Return the [x, y] coordinate for the center point of the cell that contains the specified text.  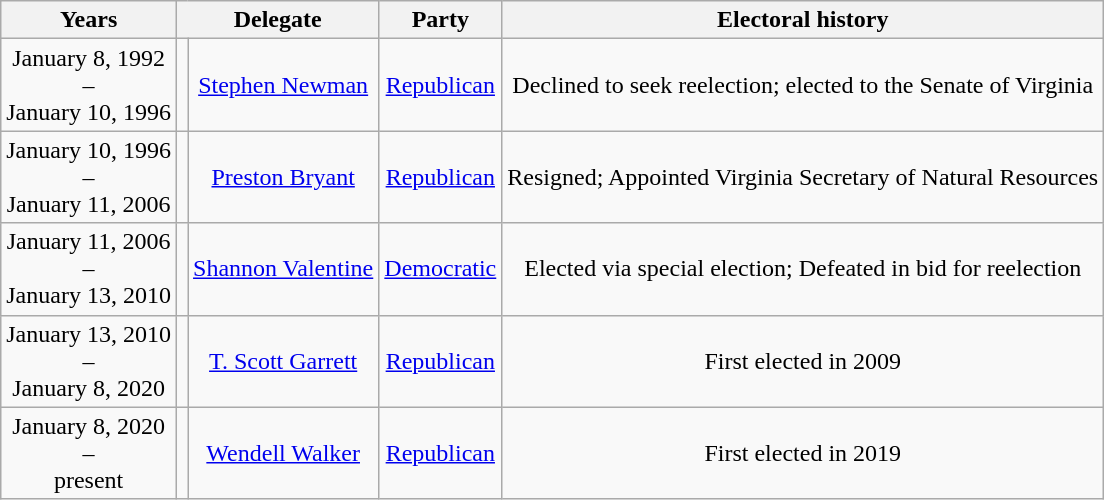
January 13, 2010–January 8, 2020 [89, 361]
T. Scott Garrett [284, 361]
January 8, 1992–January 10, 1996 [89, 85]
Preston Bryant [284, 177]
Declined to seek reelection; elected to the Senate of Virginia [803, 85]
Elected via special election; Defeated in bid for reelection [803, 269]
January 11, 2006–January 13, 2010 [89, 269]
First elected in 2019 [803, 453]
Shannon Valentine [284, 269]
January 8, 2020–present [89, 453]
Wendell Walker [284, 453]
Delegate [277, 20]
Party [440, 20]
First elected in 2009 [803, 361]
Resigned; Appointed Virginia Secretary of Natural Resources [803, 177]
Democratic [440, 269]
January 10, 1996–January 11, 2006 [89, 177]
Electoral history [803, 20]
Stephen Newman [284, 85]
Years [89, 20]
